For the text-containing cell, return its midpoint in [x, y] coordinate format. 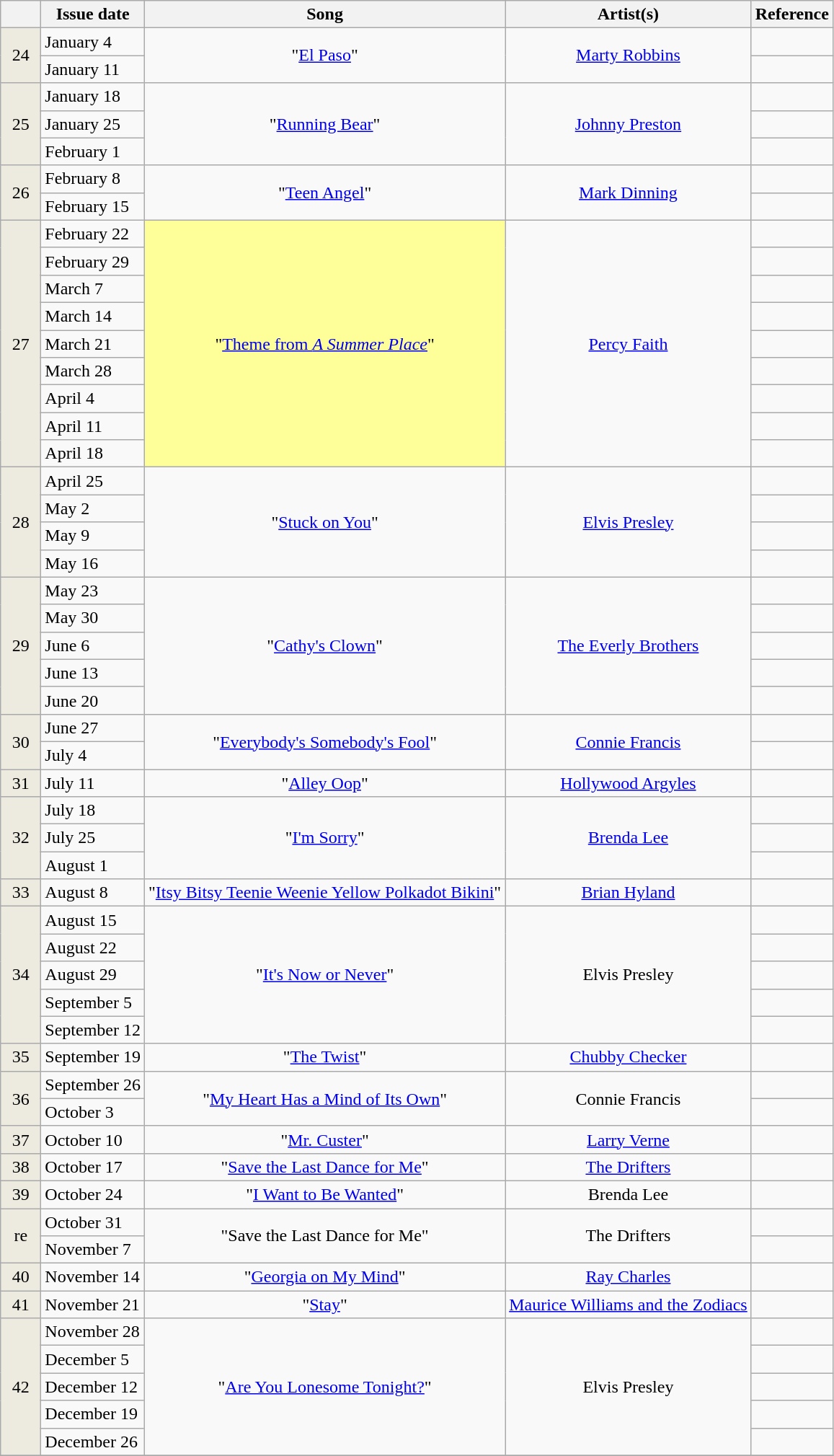
40 [21, 1277]
May 2 [93, 508]
May 9 [93, 536]
Johnny Preston [629, 124]
39 [21, 1194]
30 [21, 741]
July 4 [93, 755]
"Georgia on My Mind" [325, 1277]
42 [21, 1387]
October 24 [93, 1194]
"My Heart Has a Mind of Its Own" [325, 1098]
"Cathy's Clown" [325, 645]
January 11 [93, 69]
Artist(s) [629, 14]
September 5 [93, 1002]
February 22 [93, 234]
July 25 [93, 838]
"Everybody's Somebody's Fool" [325, 741]
April 11 [93, 426]
August 29 [93, 975]
April 18 [93, 454]
"Are You Lonesome Tonight?" [325, 1387]
November 21 [93, 1305]
"I'm Sorry" [325, 838]
October 31 [93, 1222]
36 [21, 1098]
September 19 [93, 1057]
Song [325, 14]
March 28 [93, 371]
"Stay" [325, 1305]
March 7 [93, 288]
Ray Charles [629, 1277]
Percy Faith [629, 343]
37 [21, 1139]
"Teen Angel" [325, 193]
28 [21, 522]
"Theme from A Summer Place" [325, 343]
January 18 [93, 97]
34 [21, 975]
Reference [791, 14]
July 18 [93, 811]
29 [21, 645]
October 10 [93, 1139]
October 3 [93, 1112]
"Running Bear" [325, 124]
re [21, 1236]
25 [21, 124]
December 12 [93, 1387]
February 8 [93, 179]
"Mr. Custer" [325, 1139]
Larry Verne [629, 1139]
November 14 [93, 1277]
March 21 [93, 344]
35 [21, 1057]
"Stuck on You" [325, 522]
"Itsy Bitsy Teenie Weenie Yellow Polkadot Bikini" [325, 893]
May 16 [93, 563]
February 29 [93, 261]
April 25 [93, 481]
38 [21, 1167]
24 [21, 56]
41 [21, 1305]
Mark Dinning [629, 193]
June 20 [93, 700]
Brian Hyland [629, 893]
January 25 [93, 124]
July 11 [93, 782]
"The Twist" [325, 1057]
November 7 [93, 1250]
May 23 [93, 591]
January 4 [93, 42]
27 [21, 343]
October 17 [93, 1167]
"I Want to Be Wanted" [325, 1194]
Hollywood Argyles [629, 782]
June 27 [93, 728]
September 26 [93, 1085]
August 15 [93, 920]
June 13 [93, 673]
March 14 [93, 316]
December 5 [93, 1359]
April 4 [93, 399]
Issue date [93, 14]
August 22 [93, 948]
"It's Now or Never" [325, 975]
Maurice Williams and the Zodiacs [629, 1305]
31 [21, 782]
Chubby Checker [629, 1057]
32 [21, 838]
August 1 [93, 865]
"Alley Oop" [325, 782]
26 [21, 193]
December 26 [93, 1442]
September 12 [93, 1030]
Marty Robbins [629, 56]
The Everly Brothers [629, 645]
February 1 [93, 151]
February 15 [93, 206]
November 28 [93, 1332]
33 [21, 893]
June 6 [93, 645]
August 8 [93, 893]
December 19 [93, 1414]
"El Paso" [325, 56]
May 30 [93, 618]
